Identify which cell holds the provided text, then report its (X, Y) central coordinate. 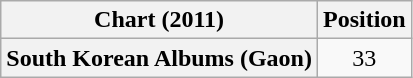
33 (364, 58)
Position (364, 20)
South Korean Albums (Gaon) (160, 58)
Chart (2011) (160, 20)
